Provide the [X, Y] coordinate of the cell's center where the given text is located.  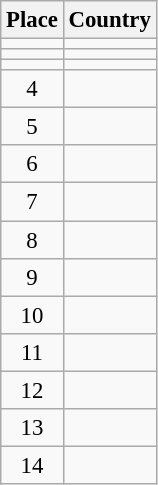
Country [110, 20]
10 [32, 315]
14 [32, 465]
8 [32, 240]
7 [32, 202]
4 [32, 89]
9 [32, 277]
5 [32, 127]
Place [32, 20]
12 [32, 390]
13 [32, 428]
11 [32, 352]
6 [32, 165]
